Capture the cell that displays the provided text and extract its [x, y] central coordinate. 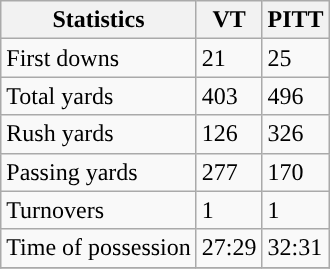
25 [296, 58]
Time of possession [99, 248]
PITT [296, 20]
Rush yards [99, 134]
VT [229, 20]
Statistics [99, 20]
496 [296, 96]
First downs [99, 58]
403 [229, 96]
21 [229, 58]
277 [229, 172]
170 [296, 172]
Total yards [99, 96]
Passing yards [99, 172]
326 [296, 134]
32:31 [296, 248]
Turnovers [99, 210]
126 [229, 134]
27:29 [229, 248]
